Capture the cell that displays the provided text and extract its (X, Y) central coordinate. 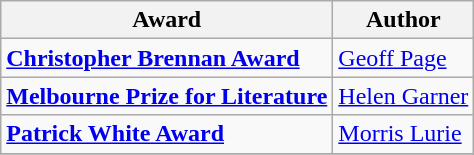
Helen Garner (404, 96)
Author (404, 20)
Geoff Page (404, 58)
Award (167, 20)
Morris Lurie (404, 134)
Melbourne Prize for Literature (167, 96)
Christopher Brennan Award (167, 58)
Patrick White Award (167, 134)
